Detect which cell encompasses the target text, then output its [X, Y] center coordinate. 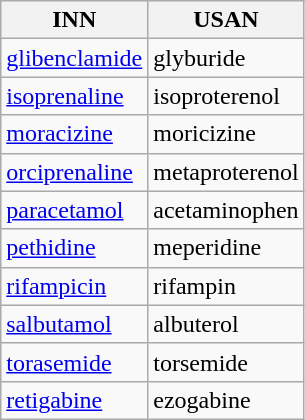
moracizine [74, 134]
USAN [226, 20]
rifampicin [74, 286]
ezogabine [226, 400]
salbutamol [74, 324]
acetaminophen [226, 210]
pethidine [74, 248]
meperidine [226, 248]
albuterol [226, 324]
rifampin [226, 286]
isoprenaline [74, 96]
INN [74, 20]
glibenclamide [74, 58]
paracetamol [74, 210]
torasemide [74, 362]
torsemide [226, 362]
orciprenaline [74, 172]
metaproterenol [226, 172]
glyburide [226, 58]
isoproterenol [226, 96]
moricizine [226, 134]
retigabine [74, 400]
